Pinpoint the cell where the given text exists, returning its (x, y) midpoint coordinate. 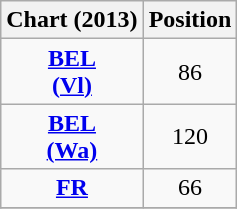
BEL (Wa) (72, 136)
Position (190, 20)
BEL (Vl) (72, 72)
120 (190, 136)
Chart (2013) (72, 20)
66 (190, 188)
86 (190, 72)
FR (72, 188)
